Output the [X, Y] coordinate of the center of the cell containing the given text.  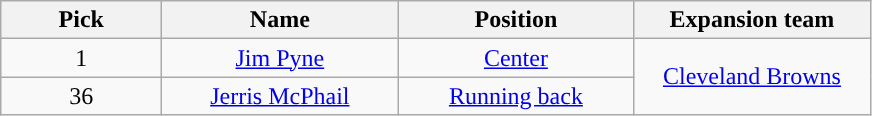
Position [516, 20]
Cleveland Browns [752, 77]
Jerris McPhail [280, 96]
Running back [516, 96]
36 [82, 96]
1 [82, 58]
Center [516, 58]
Expansion team [752, 20]
Pick [82, 20]
Jim Pyne [280, 58]
Name [280, 20]
